Locate the cell with the specified text and output its [X, Y] center coordinate. 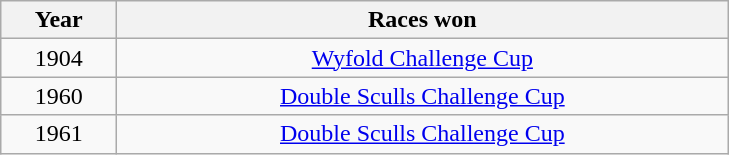
Races won [422, 20]
1960 [59, 96]
Year [59, 20]
1961 [59, 134]
1904 [59, 58]
Wyfold Challenge Cup [422, 58]
